Detect which cell encompasses the target text, then output its (X, Y) center coordinate. 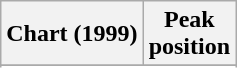
Peak position (189, 34)
Chart (1999) (72, 34)
